Return the (x, y) coordinate for the center point of the cell that contains the specified text.  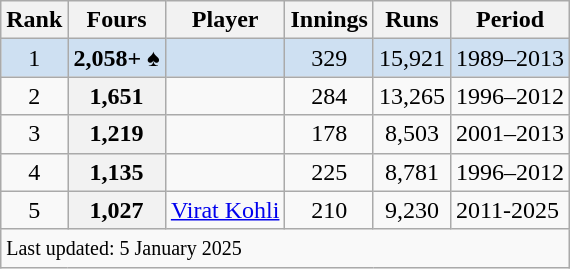
225 (329, 172)
2,058+ ♠ (117, 58)
329 (329, 58)
Last updated: 5 January 2025 (286, 248)
3 (34, 134)
1,027 (117, 210)
15,921 (412, 58)
284 (329, 96)
2 (34, 96)
8,781 (412, 172)
1 (34, 58)
2011-2025 (510, 210)
1,135 (117, 172)
1,219 (117, 134)
8,503 (412, 134)
Innings (329, 20)
Virat Kohli (225, 210)
Runs (412, 20)
4 (34, 172)
210 (329, 210)
13,265 (412, 96)
9,230 (412, 210)
1,651 (117, 96)
Fours (117, 20)
1989–2013 (510, 58)
Rank (34, 20)
178 (329, 134)
5 (34, 210)
Player (225, 20)
2001–2013 (510, 134)
Period (510, 20)
